From the cell containing the given text, extract its center point as [X, Y] coordinate. 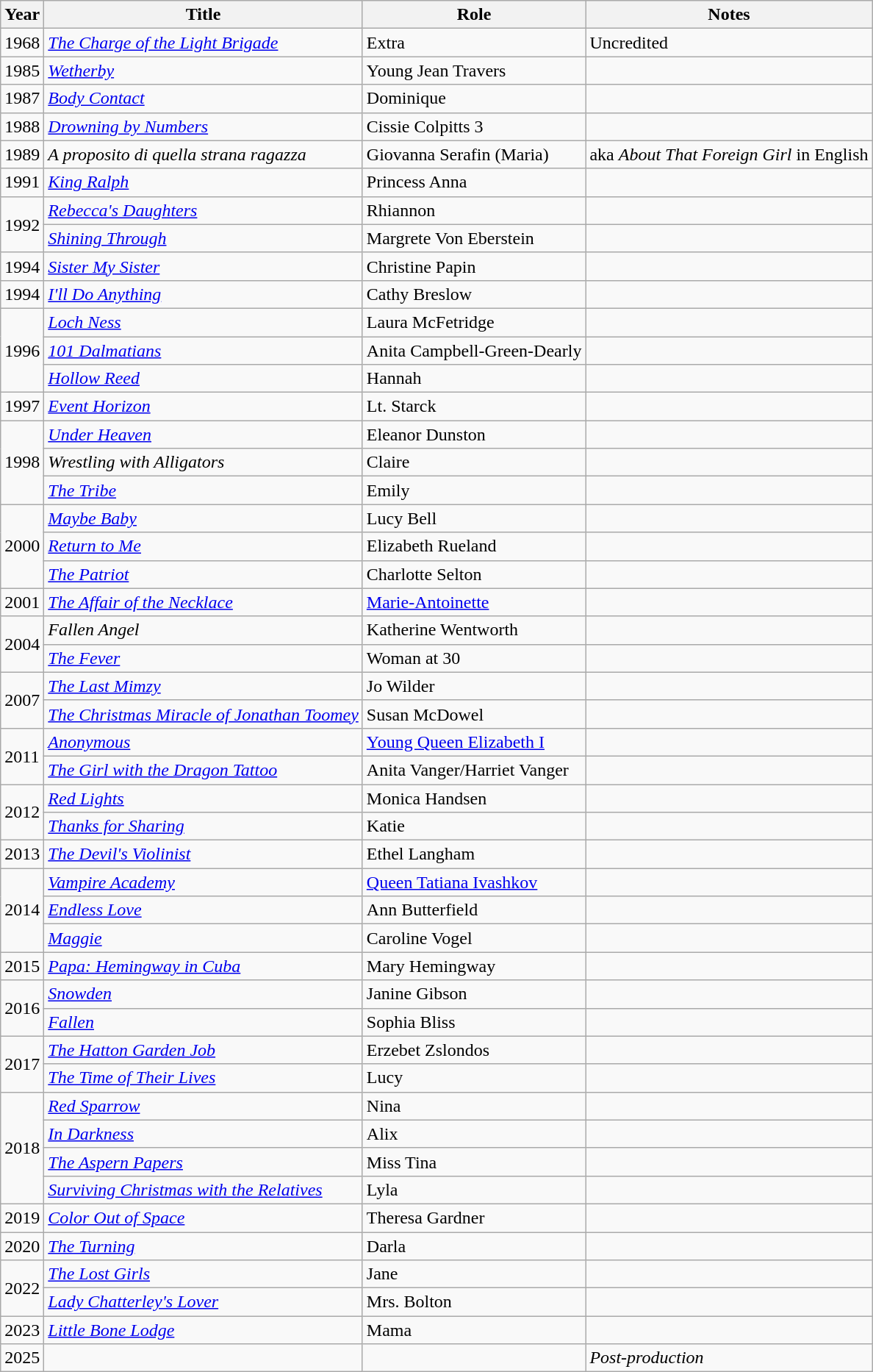
Mrs. Bolton [474, 1302]
Maybe Baby [204, 518]
1996 [22, 350]
2004 [22, 644]
Maggie [204, 938]
Christine Papin [474, 266]
1988 [22, 126]
Event Horizon [204, 407]
Young Jean Travers [474, 71]
Alix [474, 1134]
2011 [22, 756]
Anonymous [204, 742]
Endless Love [204, 910]
Rebecca's Daughters [204, 210]
2019 [22, 1218]
Cissie Colpitts 3 [474, 126]
Little Bone Lodge [204, 1330]
Katie [474, 826]
1985 [22, 71]
The Affair of the Necklace [204, 602]
2012 [22, 812]
1997 [22, 407]
2007 [22, 700]
Loch Ness [204, 322]
Nina [474, 1106]
Title [204, 15]
Color Out of Space [204, 1218]
Caroline Vogel [474, 938]
1968 [22, 43]
Susan McDowel [474, 714]
Body Contact [204, 99]
Woman at 30 [474, 658]
The Christmas Miracle of Jonathan Toomey [204, 714]
Red Sparrow [204, 1106]
Young Queen Elizabeth I [474, 742]
Sophia Bliss [474, 1022]
Sister My Sister [204, 266]
Elizabeth Rueland [474, 546]
The Tribe [204, 490]
Fallen Angel [204, 630]
Laura McFetridge [474, 322]
Marie-Antoinette [474, 602]
Thanks for Sharing [204, 826]
Theresa Gardner [474, 1218]
Hollow Reed [204, 379]
Jane [474, 1274]
The Turning [204, 1246]
Lady Chatterley's Lover [204, 1302]
Jo Wilder [474, 686]
I'll Do Anything [204, 294]
Wetherby [204, 71]
Cathy Breslow [474, 294]
King Ralph [204, 182]
1992 [22, 224]
2022 [22, 1288]
Princess Anna [474, 182]
2014 [22, 910]
Lyla [474, 1190]
Erzebet Zslondos [474, 1050]
The Charge of the Light Brigade [204, 43]
The Fever [204, 658]
Eleanor Dunston [474, 435]
Emily [474, 490]
The Hatton Garden Job [204, 1050]
Giovanna Serafin (Maria) [474, 154]
Katherine Wentworth [474, 630]
Lucy [474, 1078]
Hannah [474, 379]
Darla [474, 1246]
2015 [22, 966]
2017 [22, 1064]
1987 [22, 99]
Year [22, 15]
1989 [22, 154]
aka About That Foreign Girl in English [729, 154]
2016 [22, 1008]
Role [474, 15]
Return to Me [204, 546]
Drowning by Numbers [204, 126]
Shining Through [204, 238]
The Aspern Papers [204, 1162]
Margrete Von Eberstein [474, 238]
Charlotte Selton [474, 574]
Notes [729, 15]
The Patriot [204, 574]
The Devil's Violinist [204, 854]
Ethel Langham [474, 854]
2001 [22, 602]
The Time of Their Lives [204, 1078]
Janine Gibson [474, 994]
Vampire Academy [204, 882]
Lt. Starck [474, 407]
2020 [22, 1246]
Monica Handsen [474, 798]
Wrestling with Alligators [204, 462]
2023 [22, 1330]
The Girl with the Dragon Tattoo [204, 770]
Lucy Bell [474, 518]
1998 [22, 462]
Papa: Hemingway in Cuba [204, 966]
2000 [22, 546]
The Lost Girls [204, 1274]
Post-production [729, 1358]
2018 [22, 1148]
The Last Mimzy [204, 686]
Dominique [474, 99]
Surviving Christmas with the Relatives [204, 1190]
Mama [474, 1330]
Anita Vanger/Harriet Vanger [474, 770]
In Darkness [204, 1134]
101 Dalmatians [204, 351]
Miss Tina [474, 1162]
2025 [22, 1358]
Mary Hemingway [474, 966]
2013 [22, 854]
1991 [22, 182]
Rhiannon [474, 210]
Queen Tatiana Ivashkov [474, 882]
Uncredited [729, 43]
Claire [474, 462]
Under Heaven [204, 435]
Anita Campbell-Green-Dearly [474, 351]
Red Lights [204, 798]
Fallen [204, 1022]
Snowden [204, 994]
Extra [474, 43]
A proposito di quella strana ragazza [204, 154]
Ann Butterfield [474, 910]
